Extract the [X, Y] coordinate from the center of the cell holding the provided text.  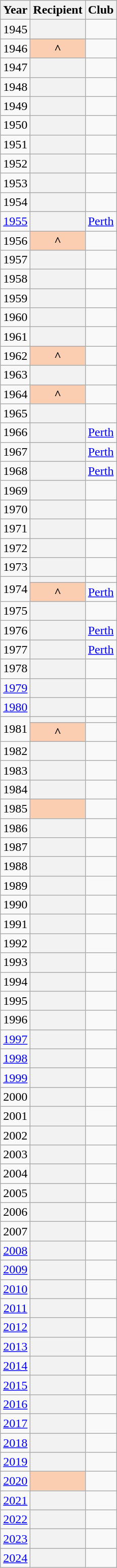
2023 [15, 1539]
1983 [15, 770]
1995 [15, 1001]
2024 [15, 1558]
2013 [15, 1346]
2007 [15, 1231]
1977 [15, 650]
1962 [15, 356]
1959 [15, 298]
1956 [15, 241]
1955 [15, 221]
1997 [15, 1039]
1972 [15, 548]
2014 [15, 1366]
2021 [15, 1500]
1958 [15, 279]
2011 [15, 1308]
1998 [15, 1058]
1970 [15, 509]
1990 [15, 905]
1968 [15, 471]
Recipient [58, 10]
2006 [15, 1212]
1951 [15, 144]
1982 [15, 751]
1973 [15, 567]
1991 [15, 924]
2016 [15, 1404]
1980 [15, 707]
2015 [15, 1385]
1992 [15, 943]
1978 [15, 669]
1993 [15, 962]
2008 [15, 1251]
2001 [15, 1116]
1989 [15, 886]
1961 [15, 337]
1952 [15, 164]
1967 [15, 452]
1975 [15, 611]
1971 [15, 528]
1996 [15, 1020]
1979 [15, 688]
1964 [15, 394]
1963 [15, 375]
2002 [15, 1135]
2009 [15, 1270]
1960 [15, 317]
1954 [15, 202]
1985 [15, 808]
1949 [15, 106]
1987 [15, 847]
2012 [15, 1327]
1981 [15, 729]
2018 [15, 1443]
1986 [15, 828]
2022 [15, 1520]
1946 [15, 48]
1994 [15, 982]
1976 [15, 630]
Year [15, 10]
1974 [15, 589]
2000 [15, 1097]
1950 [15, 125]
2004 [15, 1174]
1945 [15, 29]
1969 [15, 490]
1947 [15, 68]
2010 [15, 1289]
1965 [15, 413]
1948 [15, 87]
1966 [15, 432]
Club [101, 10]
1988 [15, 867]
2003 [15, 1155]
1984 [15, 789]
2020 [15, 1481]
2017 [15, 1423]
2019 [15, 1462]
1999 [15, 1077]
1953 [15, 183]
1957 [15, 260]
2005 [15, 1193]
